Find where the given text appears and provide that cell's center as (x, y) coordinate. 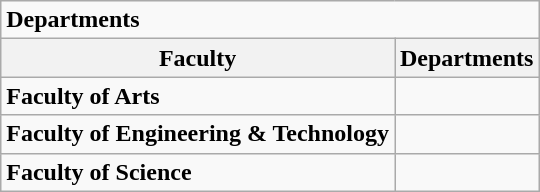
Faculty of Arts (198, 96)
Faculty of Engineering & Technology (198, 134)
Faculty (198, 58)
Faculty of Science (198, 172)
